Find where the given text appears and provide that cell's center as (x, y) coordinate. 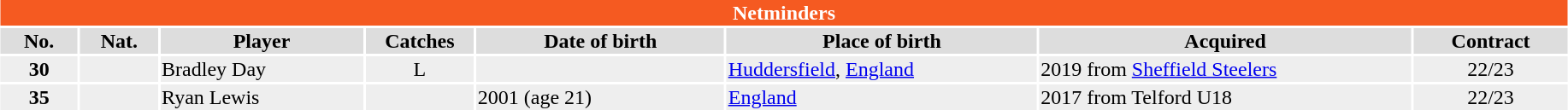
30 (39, 69)
2001 (age 21) (600, 97)
Date of birth (600, 41)
2017 from Telford U18 (1226, 97)
35 (39, 97)
Nat. (120, 41)
No. (39, 41)
L (419, 69)
Place of birth (881, 41)
Ryan Lewis (262, 97)
Player (262, 41)
2019 from Sheffield Steelers (1226, 69)
Contract (1491, 41)
Bradley Day (262, 69)
Huddersfield, England (881, 69)
Catches (419, 41)
Acquired (1226, 41)
England (881, 97)
Netminders (783, 13)
